Extract the (X, Y) coordinate from the center of the cell holding the provided text.  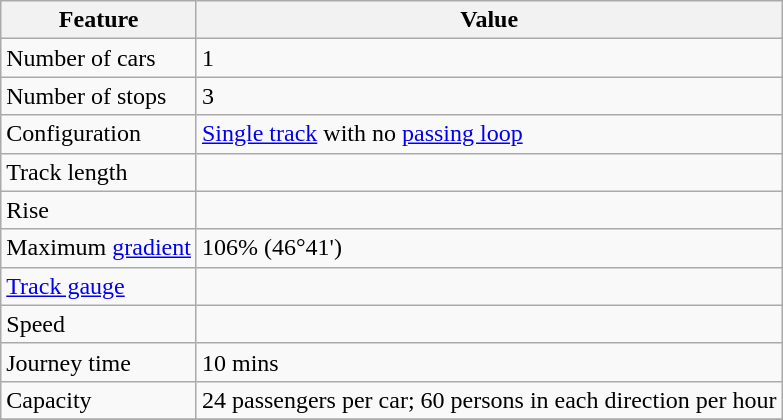
Maximum gradient (99, 248)
106% (46°41') (489, 248)
Feature (99, 20)
Track length (99, 172)
Number of stops (99, 96)
3 (489, 96)
Single track with no passing loop (489, 134)
24 passengers per car; 60 persons in each direction per hour (489, 400)
Track gauge (99, 286)
Configuration (99, 134)
Capacity (99, 400)
Journey time (99, 362)
Number of cars (99, 58)
10 mins (489, 362)
1 (489, 58)
Speed (99, 324)
Rise (99, 210)
Value (489, 20)
